Detect which cell encompasses the target text, then output its [X, Y] center coordinate. 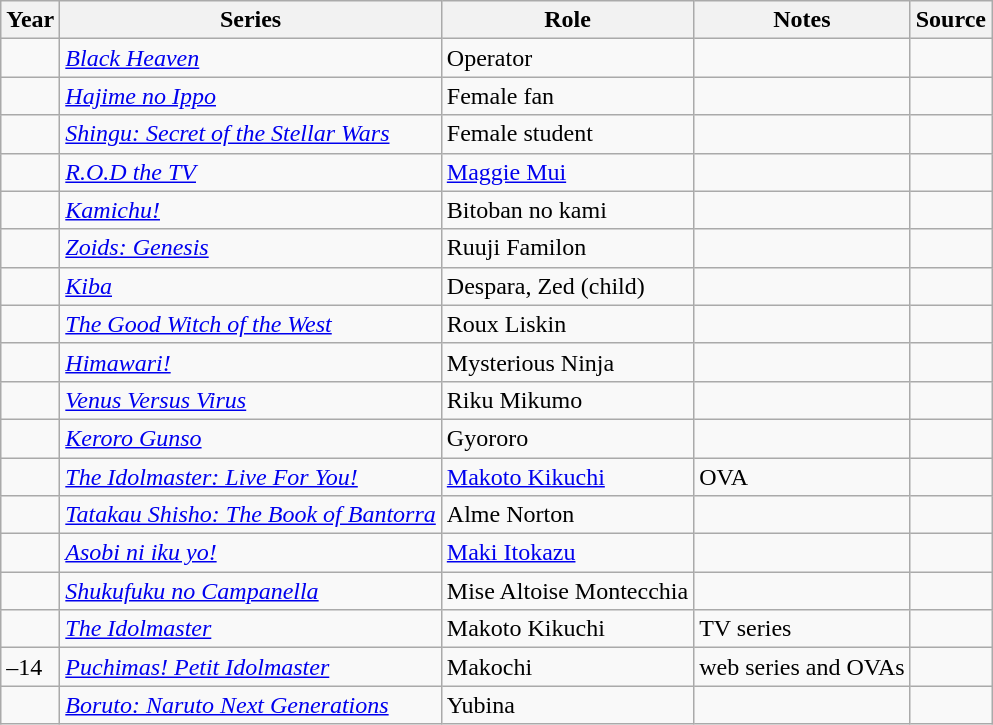
Zoids: Genesis [251, 248]
Ruuji Familon [567, 248]
Hajime no Ippo [251, 96]
Mysterious Ninja [567, 362]
Kamichu! [251, 210]
Notes [802, 20]
Kiba [251, 286]
–14 [30, 667]
TV series [802, 629]
The Idolmaster [251, 629]
Tatakau Shisho: The Book of Bantorra [251, 515]
Series [251, 20]
Himawari! [251, 362]
Female student [567, 134]
Year [30, 20]
web series and OVAs [802, 667]
Keroro Gunso [251, 438]
Venus Versus Virus [251, 400]
Riku Mikumo [567, 400]
OVA [802, 477]
Shukufuku no Campanella [251, 591]
Shingu: Secret of the Stellar Wars [251, 134]
Role [567, 20]
R.O.D the TV [251, 172]
Makochi [567, 667]
Maki Itokazu [567, 553]
Yubina [567, 705]
Boruto: Naruto Next Generations [251, 705]
Female fan [567, 96]
Alme Norton [567, 515]
Puchimas! Petit Idolmaster [251, 667]
Roux Liskin [567, 324]
Source [950, 20]
Asobi ni iku yo! [251, 553]
The Good Witch of the West [251, 324]
Black Heaven [251, 58]
Bitoban no kami [567, 210]
Mise Altoise Montecchia [567, 591]
Operator [567, 58]
Gyororo [567, 438]
The Idolmaster: Live For You! [251, 477]
Maggie Mui [567, 172]
Despara, Zed (child) [567, 286]
